From the cell containing the given text, extract its center point as [x, y] coordinate. 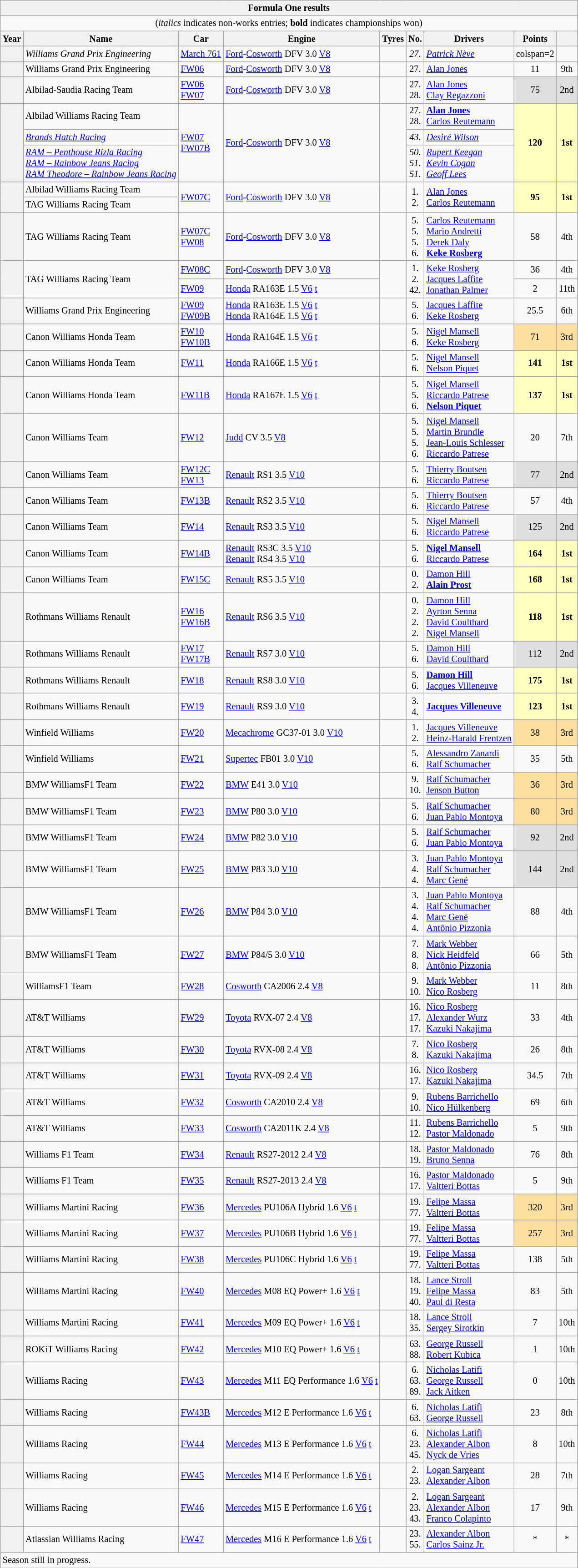
43. [415, 137]
11.12. [415, 1128]
Mercedes PU106B Hybrid 1.6 V6 t [302, 1233]
George Russell Robert Kubica [469, 1349]
FW41 [201, 1323]
3.4.4.4. [415, 912]
FW47 [201, 1539]
18.19.40. [415, 1291]
colspan=2 [535, 54]
Mercedes PU106A Hybrid 1.6 V6 t [302, 1207]
5.5.6. [415, 395]
BMW P80 3.0 V10 [302, 811]
25.5 [535, 311]
Toyota RVX-09 2.4 V8 [302, 1076]
Mercedes M15 E Performance 1.6 V6 t [302, 1507]
Damon Hill David Coulthard [469, 654]
Judd CV 3.5 V8 [302, 437]
FW23 [201, 811]
28 [535, 1476]
FW40 [201, 1291]
FW46 [201, 1507]
Renault RS1 3.5 V10 [302, 475]
FW18 [201, 680]
2.23. [415, 1476]
20 [535, 437]
80 [535, 811]
FW30 [201, 1050]
Damon Hill Alain Prost [469, 580]
1 [535, 1349]
Honda RA166E 1.5 V6 t [302, 363]
FW11B [201, 395]
Honda RA163E 1.5 V6 tHonda RA164E 1.5 V6 t [302, 311]
FW27 [201, 955]
March 761 [201, 54]
FW33 [201, 1128]
Toyota RVX-07 2.4 V8 [302, 1018]
FW11 [201, 363]
Rupert Keegan Kevin Cogan Geoff Lees [469, 163]
Juan Pablo Montoya Ralf Schumacher Marc Gené [469, 869]
7.8. [415, 1050]
Nigel Mansell Nelson Piquet [469, 363]
92 [535, 838]
Mercedes M08 EQ Power+ 1.6 V6 t [302, 1291]
Honda RA163E 1.5 V6 t [302, 288]
No. [415, 39]
FW31 [201, 1076]
2 [535, 288]
FW36 [201, 1207]
95 [535, 197]
Pastor Maldonado Valtteri Bottas [469, 1181]
BMW P84 3.0 V10 [302, 912]
FW15C [201, 580]
8 [535, 1444]
Formula One results [289, 8]
77 [535, 475]
Honda RA164E 1.5 V6 t [302, 337]
Nicholas Latifi George Russell Jack Aitken [469, 1381]
FW09 [201, 288]
FW14B [201, 553]
FW09FW09B [201, 311]
38 [535, 733]
Supertec FB01 3.0 V10 [302, 759]
6.23.45. [415, 1444]
63.88. [415, 1349]
Name [101, 39]
83 [535, 1291]
FW34 [201, 1154]
138 [535, 1259]
144 [535, 869]
16.17.17. [415, 1018]
Cosworth CA2011K 2.4 V8 [302, 1128]
18.19. [415, 1154]
Alessandro Zanardi Ralf Schumacher [469, 759]
Alexander Albon Carlos Sainz Jr. [469, 1539]
Cosworth CA2010 2.4 V8 [302, 1102]
88 [535, 912]
11th [567, 288]
Brands Hatch Racing [101, 137]
125 [535, 527]
7.8.8. [415, 955]
Juan Pablo Montoya Ralf Schumacher Marc Gené Antônio Pizzonia [469, 912]
Mercedes PU106C Hybrid 1.6 V6 t [302, 1259]
FW07C [201, 197]
0.2.2.2. [415, 617]
168 [535, 580]
FW24 [201, 838]
Renault RS2 3.5 V10 [302, 501]
76 [535, 1154]
33 [535, 1018]
Points [535, 39]
23 [535, 1412]
Logan Sargeant Alexander Albon [469, 1476]
Nico Rosberg Alexander Wurz Kazuki Nakajima [469, 1018]
FW44 [201, 1444]
50.51.51. [415, 163]
Albilad-Saudia Racing Team [101, 90]
Alan Jones Clay Regazzoni [469, 90]
Drivers [469, 39]
FW43 [201, 1381]
FW10FW10B [201, 337]
35 [535, 759]
Rubens Barrichello Nico Hülkenberg [469, 1102]
Renault RS9 3.0 V10 [302, 706]
FW37 [201, 1233]
Carlos Reutemann Mario Andretti Derek Daly Keke Rosberg [469, 237]
57 [535, 501]
Mercedes M14 E Performance 1.6 V6 t [302, 1476]
(italics indicates non-works entries; bold indicates championships won) [289, 23]
Nicholas Latifi George Russell [469, 1412]
7 [535, 1323]
Mecachrome GC37-01 3.0 V10 [302, 733]
FW12 [201, 437]
164 [535, 553]
FW16FW16B [201, 617]
Jacques Laffite Keke Rosberg [469, 311]
Damon Hill Ayrton Senna David Coulthard Nigel Mansell [469, 617]
FW26 [201, 912]
FW45 [201, 1476]
Nigel Mansell Keke Rosberg [469, 337]
Renault RS27-2013 2.4 V8 [302, 1181]
123 [535, 706]
0.2. [415, 580]
Pastor Maldonado Bruno Senna [469, 1154]
BMW P84/5 3.0 V10 [302, 955]
FW08C [201, 269]
Tyres [393, 39]
Jacques Villeneuve [469, 706]
Renault RS6 3.5 V10 [302, 617]
118 [535, 617]
Jacques Villeneuve Heinz-Harald Frentzen [469, 733]
120 [535, 142]
FW07CFW08 [201, 237]
175 [535, 680]
FW20 [201, 733]
26 [535, 1050]
2.23.43. [415, 1507]
Renault RS27-2012 2.4 V8 [302, 1154]
Damon Hill Jacques Villeneuve [469, 680]
FW38 [201, 1259]
66 [535, 955]
FW19 [201, 706]
1.2.42. [415, 279]
34.5 [535, 1076]
141 [535, 363]
Lance Stroll Sergey Sirotkin [469, 1323]
Engine [302, 39]
Renault RS3C 3.5 V10Renault RS4 3.5 V10 [302, 553]
Nicholas Latifi Alexander Albon Nyck de Vries [469, 1444]
3.4. [415, 706]
FW43B [201, 1412]
Mercedes M16 E Performance 1.6 V6 t [302, 1539]
WilliamsF1 Team [101, 986]
Keke Rosberg Jacques Laffite Jonathan Palmer [469, 279]
FW29 [201, 1018]
18.35. [415, 1323]
Alan Jones [469, 69]
FW14 [201, 527]
Renault RS3 3.5 V10 [302, 527]
Mark Webber Nick Heidfeld Antônio Pizzonia [469, 955]
58 [535, 237]
23.55. [415, 1539]
Year [12, 39]
Renault RS5 3.5 V10 [302, 580]
3.4.4. [415, 869]
Nigel Mansell Martin Brundle Jean-Louis Schlesser Riccardo Patrese [469, 437]
6.63.89. [415, 1381]
0 [535, 1381]
320 [535, 1207]
BMW E41 3.0 V10 [302, 785]
Mark Webber Nico Rosberg [469, 986]
17 [535, 1507]
Patrick Nève [469, 54]
6.63. [415, 1412]
Nigel Mansell Riccardo Patrese Nelson Piquet [469, 395]
Mercedes M11 EQ Performance 1.6 V6 t [302, 1381]
Ralf Schumacher Jenson Button [469, 785]
ROKiT Williams Racing [101, 1349]
FW17FW17B [201, 654]
FW06FW07 [201, 90]
FW06 [201, 69]
Renault RS7 3.0 V10 [302, 654]
137 [535, 395]
Toyota RVX-08 2.4 V8 [302, 1050]
257 [535, 1233]
RAM – Penthouse Rizla Racing RAM – Rainbow Jeans Racing RAM Theodore – Rainbow Jeans Racing [101, 163]
Cosworth CA2006 2.4 V8 [302, 986]
75 [535, 90]
Logan Sargeant Alexander Albon Franco Colapinto [469, 1507]
Desiré Wilson [469, 137]
FW25 [201, 869]
FW28 [201, 986]
FW32 [201, 1102]
BMW P82 3.0 V10 [302, 838]
Season still in progress. [289, 1560]
Mercedes M10 EQ Power+ 1.6 V6 t [302, 1349]
FW22 [201, 785]
FW12CFW13 [201, 475]
Car [201, 39]
FW42 [201, 1349]
Renault RS8 3.0 V10 [302, 680]
Mercedes M13 E Performance 1.6 V6 t [302, 1444]
BMW P83 3.0 V10 [302, 869]
71 [535, 337]
Mercedes M12 E Performance 1.6 V6 t [302, 1412]
Rubens Barrichello Pastor Maldonado [469, 1128]
112 [535, 654]
FW13B [201, 501]
Lance Stroll Felipe Massa Paul di Resta [469, 1291]
FW07FW07B [201, 142]
Atlassian Williams Racing [101, 1539]
Mercedes M09 EQ Power+ 1.6 V6 t [302, 1323]
FW35 [201, 1181]
Honda RA167E 1.5 V6 t [302, 395]
FW21 [201, 759]
69 [535, 1102]
